Pinpoint the cell where the given text exists, returning its (X, Y) midpoint coordinate. 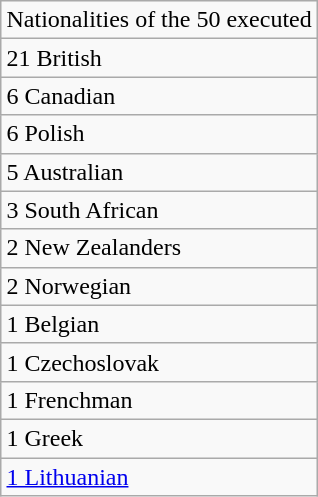
1 Belgian (159, 324)
21 British (159, 58)
2 New Zealanders (159, 248)
Nationalities of the 50 executed (159, 20)
6 Canadian (159, 96)
6 Polish (159, 134)
2 Norwegian (159, 286)
1 Frenchman (159, 400)
1 Czechoslovak (159, 362)
3 South African (159, 210)
1 Lithuanian (159, 477)
5 Australian (159, 172)
1 Greek (159, 438)
